Search for the cell housing the specified text and yield its [x, y] center coordinate. 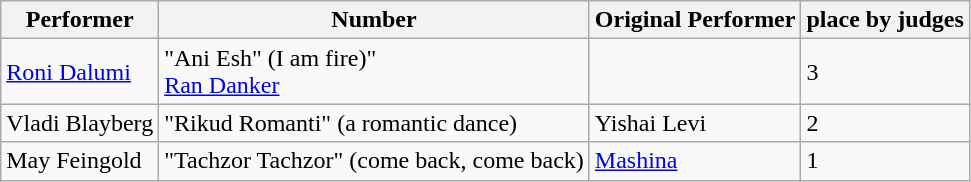
place by judges [885, 20]
Performer [80, 20]
1 [885, 161]
"Rikud Romanti" (a romantic dance) [374, 123]
Mashina [695, 161]
"Tachzor Tachzor" (come back, come back) [374, 161]
"Ani Esh" (I am fire)"Ran Danker [374, 72]
Original Performer [695, 20]
Roni Dalumi [80, 72]
Number [374, 20]
Yishai Levi [695, 123]
May Feingold [80, 161]
Vladi Blayberg [80, 123]
3 [885, 72]
2 [885, 123]
